Output the [X, Y] coordinate of the center of the cell containing the given text.  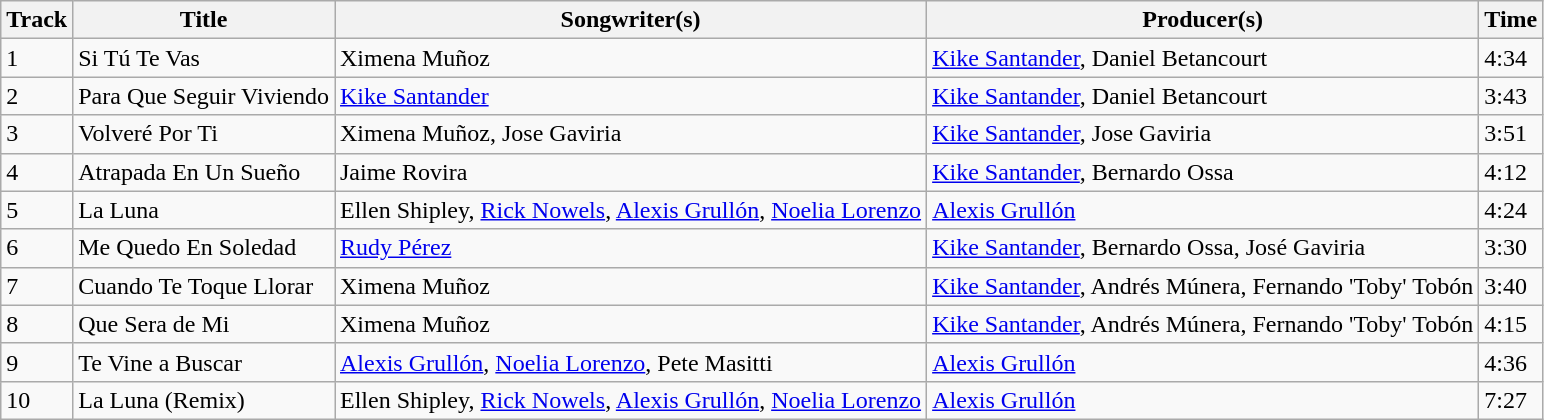
3 [37, 134]
3:51 [1511, 134]
Te Vine a Buscar [204, 362]
4:34 [1511, 58]
Kike Santander, Bernardo Ossa [1203, 172]
4:36 [1511, 362]
Songwriter(s) [630, 20]
Para Que Seguir Viviendo [204, 96]
7:27 [1511, 400]
Track [37, 20]
Kike Santander, Bernardo Ossa, José Gaviria [1203, 248]
4:12 [1511, 172]
2 [37, 96]
Cuando Te Toque Llorar [204, 286]
La Luna (Remix) [204, 400]
Time [1511, 20]
10 [37, 400]
3:43 [1511, 96]
Alexis Grullón, Noelia Lorenzo, Pete Masitti [630, 362]
Producer(s) [1203, 20]
Kike Santander, Jose Gaviria [1203, 134]
Title [204, 20]
3:30 [1511, 248]
4:15 [1511, 324]
Me Quedo En Soledad [204, 248]
Jaime Rovira [630, 172]
Kike Santander [630, 96]
Atrapada En Un Sueño [204, 172]
5 [37, 210]
1 [37, 58]
4:24 [1511, 210]
6 [37, 248]
7 [37, 286]
Volveré Por Ti [204, 134]
La Luna [204, 210]
9 [37, 362]
4 [37, 172]
Que Sera de Mi [204, 324]
3:40 [1511, 286]
8 [37, 324]
Ximena Muñoz, Jose Gaviria [630, 134]
Si Tú Te Vas [204, 58]
Rudy Pérez [630, 248]
